Search for the cell housing the specified text and yield its (x, y) center coordinate. 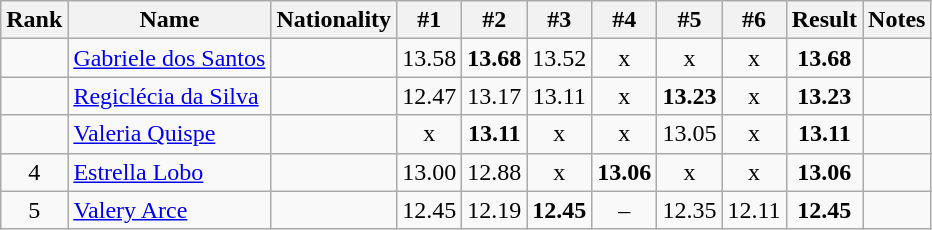
Estrella Lobo (170, 172)
Result (824, 20)
#5 (690, 20)
13.17 (494, 96)
12.35 (690, 210)
12.11 (754, 210)
4 (34, 172)
#6 (754, 20)
Nationality (334, 20)
Valery Arce (170, 210)
Valeria Quispe (170, 134)
12.19 (494, 210)
– (624, 210)
#1 (430, 20)
#3 (560, 20)
12.88 (494, 172)
13.00 (430, 172)
#4 (624, 20)
Regiclécia da Silva (170, 96)
Name (170, 20)
Notes (897, 20)
Gabriele dos Santos (170, 58)
#2 (494, 20)
5 (34, 210)
13.05 (690, 134)
13.52 (560, 58)
13.58 (430, 58)
12.47 (430, 96)
Rank (34, 20)
